Search for the cell housing the specified text and yield its [X, Y] center coordinate. 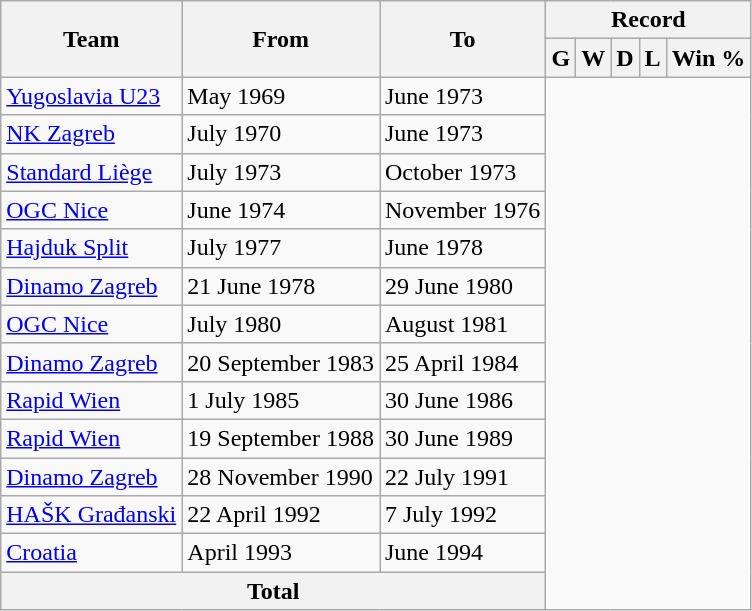
From [281, 39]
April 1993 [281, 553]
NK Zagreb [92, 134]
To [463, 39]
August 1981 [463, 324]
1 July 1985 [281, 400]
July 1970 [281, 134]
June 1978 [463, 248]
July 1973 [281, 172]
29 June 1980 [463, 286]
W [594, 58]
22 April 1992 [281, 515]
November 1976 [463, 210]
30 June 1986 [463, 400]
May 1969 [281, 96]
Total [274, 591]
July 1980 [281, 324]
October 1973 [463, 172]
20 September 1983 [281, 362]
D [625, 58]
June 1974 [281, 210]
21 June 1978 [281, 286]
Yugoslavia U23 [92, 96]
Hajduk Split [92, 248]
Croatia [92, 553]
Team [92, 39]
30 June 1989 [463, 438]
Win % [708, 58]
July 1977 [281, 248]
L [652, 58]
Standard Liège [92, 172]
25 April 1984 [463, 362]
Record [648, 20]
June 1994 [463, 553]
7 July 1992 [463, 515]
19 September 1988 [281, 438]
28 November 1990 [281, 477]
HAŠK Građanski [92, 515]
22 July 1991 [463, 477]
G [561, 58]
